Output the [X, Y] coordinate of the center of the cell containing the given text.  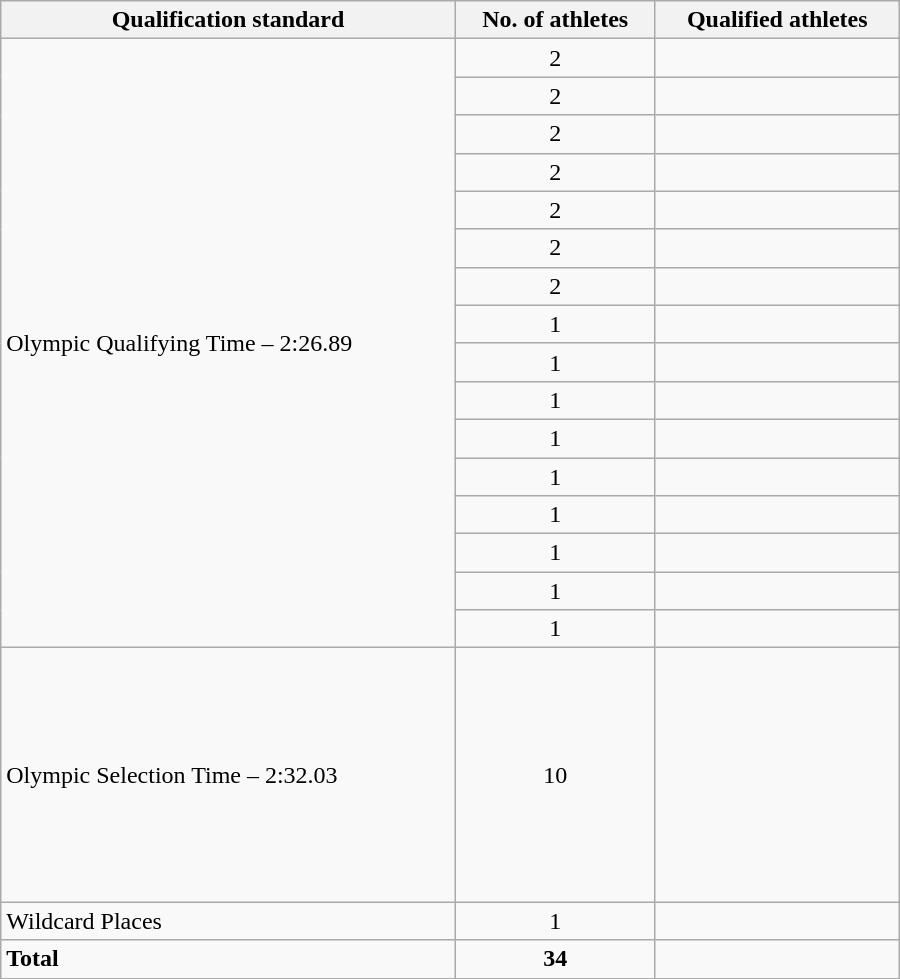
10 [555, 775]
Wildcard Places [228, 921]
Qualification standard [228, 20]
Qualified athletes [777, 20]
No. of athletes [555, 20]
Olympic Qualifying Time – 2:26.89 [228, 344]
Total [228, 959]
Olympic Selection Time – 2:32.03 [228, 775]
34 [555, 959]
